Extract the [x, y] coordinate from the center of the cell holding the provided text.  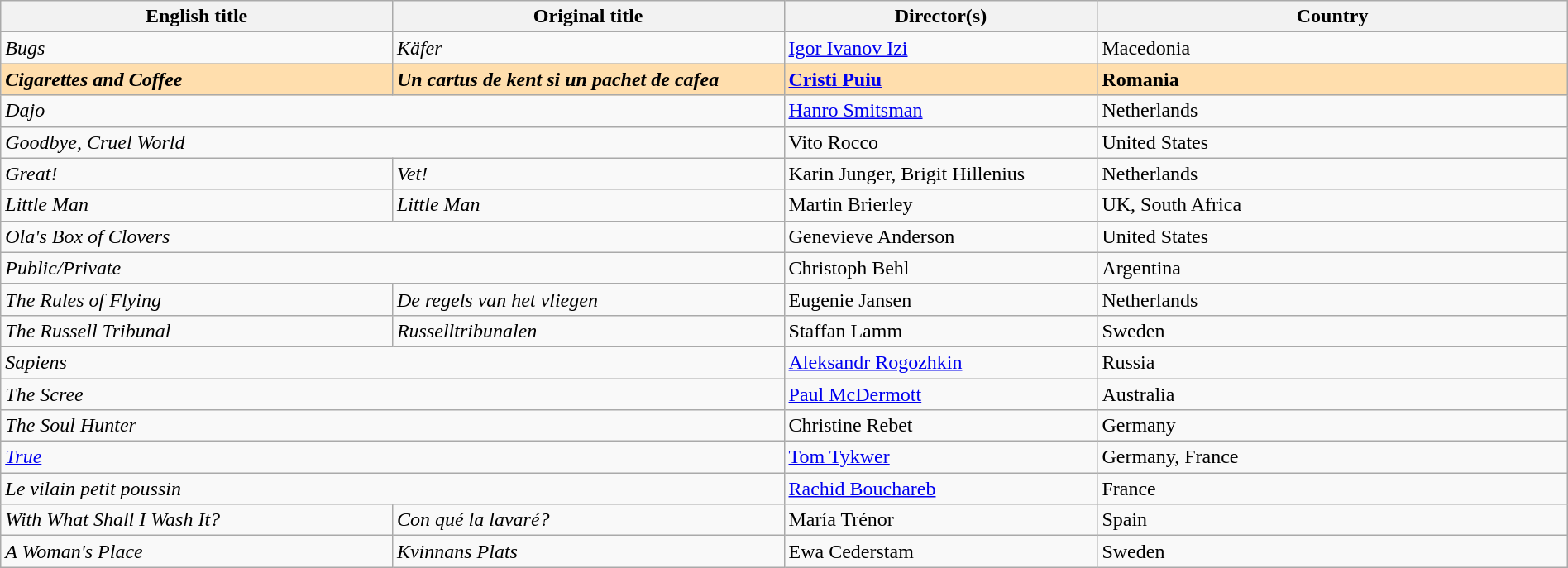
Original title [588, 17]
Christine Rebet [941, 426]
Director(s) [941, 17]
Vet! [588, 174]
Vito Rocco [941, 142]
Romania [1332, 79]
True [392, 457]
Ola's Box of Clovers [392, 236]
Sapiens [392, 362]
The Soul Hunter [392, 426]
France [1332, 489]
Dajo [392, 111]
Cristi Puiu [941, 79]
Igor Ivanov Izi [941, 48]
Goodbye, Cruel World [392, 142]
Great! [197, 174]
Con qué la lavaré? [588, 520]
A Woman's Place [197, 551]
Macedonia [1332, 48]
The Scree [392, 394]
Aleksandr Rogozhkin [941, 362]
Kvinnans Plats [588, 551]
Germany [1332, 426]
Martin Brierley [941, 205]
De regels van het vliegen [588, 299]
Spain [1332, 520]
Un cartus de kent si un pachet de cafea [588, 79]
The Russell Tribunal [197, 331]
Ewa Cederstam [941, 551]
Bugs [197, 48]
Germany, France [1332, 457]
Tom Tykwer [941, 457]
The Rules of Flying [197, 299]
Staffan Lamm [941, 331]
Paul McDermott [941, 394]
UK, South Africa [1332, 205]
Christoph Behl [941, 268]
Le vilain petit poussin [392, 489]
Russelltribunalen [588, 331]
Käfer [588, 48]
Argentina [1332, 268]
Hanro Smitsman [941, 111]
Public/Private [392, 268]
Genevieve Anderson [941, 236]
With What Shall I Wash It? [197, 520]
English title [197, 17]
Australia [1332, 394]
Eugenie Jansen [941, 299]
Russia [1332, 362]
Karin Junger, Brigit Hillenius [941, 174]
Rachid Bouchareb [941, 489]
Cigarettes and Coffee [197, 79]
Country [1332, 17]
María Trénor [941, 520]
